Output the [X, Y] coordinate of the center of the cell containing the given text.  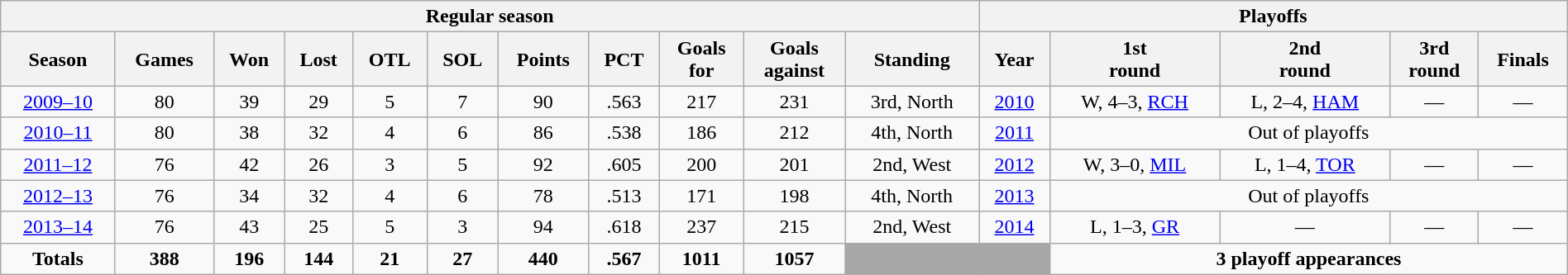
440 [543, 258]
Year [1015, 59]
201 [794, 164]
Finals [1523, 59]
2ndround [1305, 59]
42 [249, 164]
.618 [624, 227]
200 [701, 164]
29 [318, 102]
212 [794, 133]
388 [164, 258]
34 [249, 196]
186 [701, 133]
2012–13 [58, 196]
Goalsagainst [794, 59]
Goalsfor [701, 59]
92 [543, 164]
.513 [624, 196]
L, 2–4, HAM [1305, 102]
2011 [1015, 133]
2010–11 [58, 133]
W, 3–0, MIL [1135, 164]
W, 4–3, RCH [1135, 102]
Season [58, 59]
1011 [701, 258]
2009–10 [58, 102]
.605 [624, 164]
215 [794, 227]
3 playoff appearances [1308, 258]
196 [249, 258]
78 [543, 196]
Totals [58, 258]
Playoffs [1274, 17]
217 [701, 102]
Won [249, 59]
OTL [390, 59]
43 [249, 227]
144 [318, 258]
38 [249, 133]
231 [794, 102]
26 [318, 164]
171 [701, 196]
198 [794, 196]
1stround [1135, 59]
25 [318, 227]
Lost [318, 59]
90 [543, 102]
2013 [1015, 196]
237 [701, 227]
L, 1–4, TOR [1305, 164]
.567 [624, 258]
3rd, North [912, 102]
Games [164, 59]
2013–14 [58, 227]
39 [249, 102]
94 [543, 227]
PCT [624, 59]
7 [462, 102]
3rdround [1434, 59]
Points [543, 59]
2010 [1015, 102]
2014 [1015, 227]
2011–12 [58, 164]
86 [543, 133]
21 [390, 258]
Standing [912, 59]
27 [462, 258]
.563 [624, 102]
SOL [462, 59]
2012 [1015, 164]
.538 [624, 133]
1057 [794, 258]
Regular season [490, 17]
L, 1–3, GR [1135, 227]
